Identify which cell holds the provided text, then report its [X, Y] central coordinate. 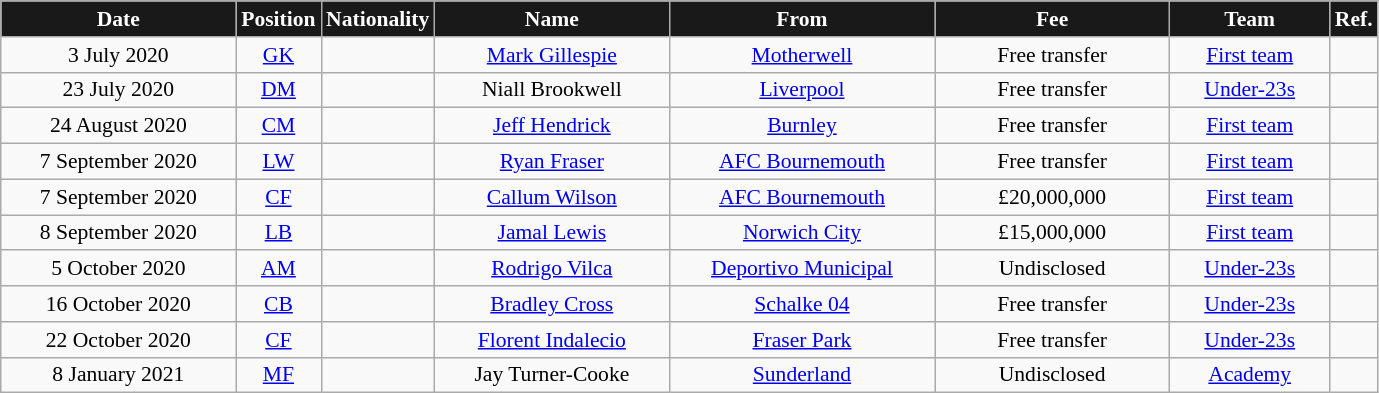
Sunderland [802, 375]
8 September 2020 [118, 233]
Norwich City [802, 233]
Callum Wilson [552, 197]
Bradley Cross [552, 304]
Nationality [378, 19]
16 October 2020 [118, 304]
LB [278, 233]
Rodrigo Vilca [552, 269]
Jamal Lewis [552, 233]
Position [278, 19]
24 August 2020 [118, 126]
8 January 2021 [118, 375]
£20,000,000 [1052, 197]
Academy [1250, 375]
Liverpool [802, 90]
From [802, 19]
MF [278, 375]
Jeff Hendrick [552, 126]
Date [118, 19]
Motherwell [802, 55]
Mark Gillespie [552, 55]
Deportivo Municipal [802, 269]
CM [278, 126]
Schalke 04 [802, 304]
Ryan Fraser [552, 162]
Fraser Park [802, 340]
Name [552, 19]
Florent Indalecio [552, 340]
3 July 2020 [118, 55]
Jay Turner-Cooke [552, 375]
CB [278, 304]
Ref. [1354, 19]
Team [1250, 19]
Burnley [802, 126]
23 July 2020 [118, 90]
22 October 2020 [118, 340]
DM [278, 90]
Niall Brookwell [552, 90]
LW [278, 162]
£15,000,000 [1052, 233]
AM [278, 269]
Fee [1052, 19]
GK [278, 55]
5 October 2020 [118, 269]
